Locate the cell with the specified text and output its [x, y] center coordinate. 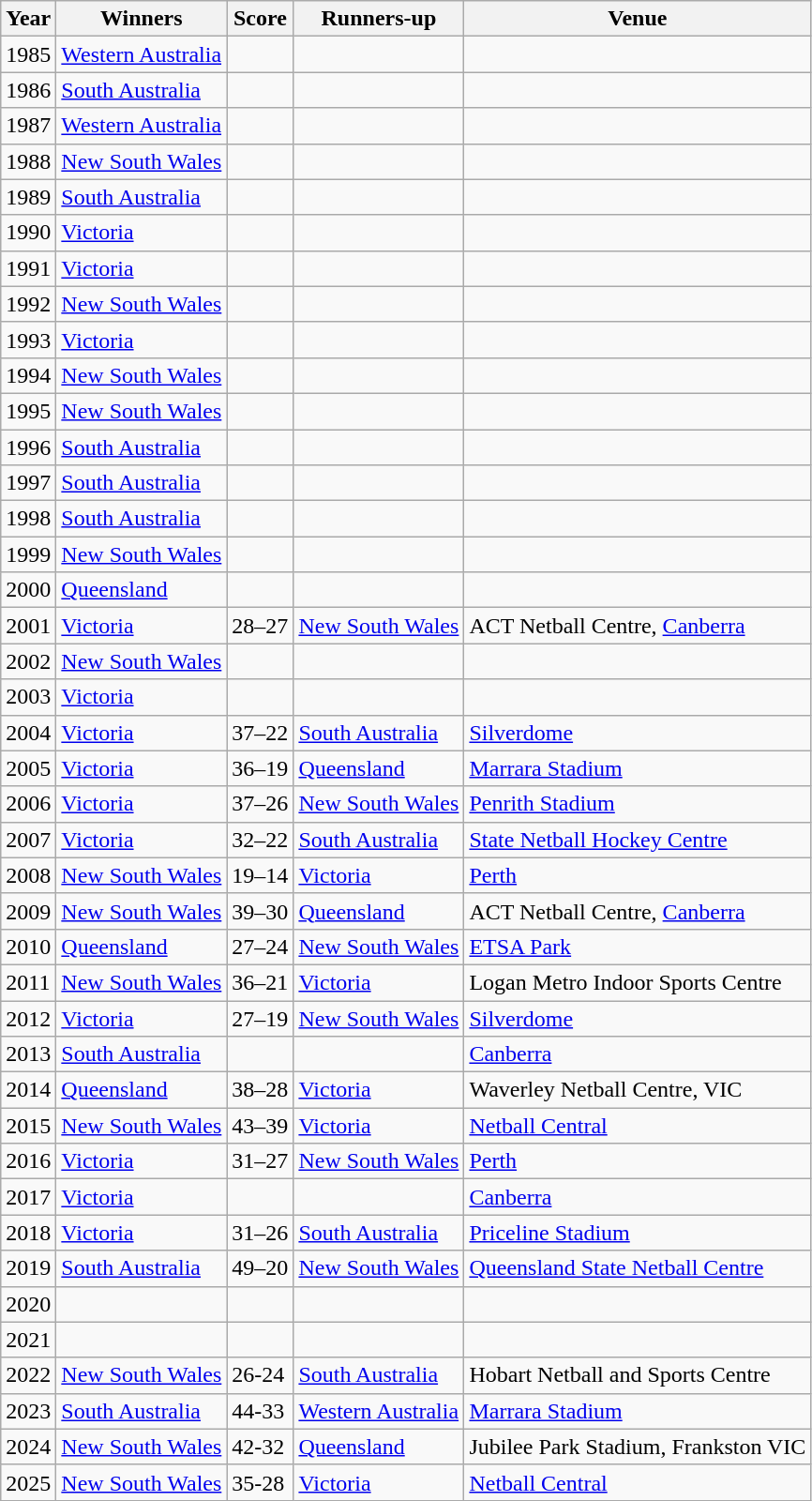
Year [28, 19]
2025 [28, 1482]
1995 [28, 411]
1997 [28, 483]
Logan Metro Indoor Sports Centre [638, 982]
1986 [28, 90]
2003 [28, 697]
1989 [28, 197]
39–30 [261, 911]
2022 [28, 1375]
ETSA Park [638, 947]
31–27 [261, 1161]
1987 [28, 126]
1996 [28, 447]
2008 [28, 875]
1991 [28, 268]
35-28 [261, 1482]
1994 [28, 375]
2018 [28, 1233]
19–14 [261, 875]
Runners-up [379, 19]
2012 [28, 1018]
1993 [28, 340]
2015 [28, 1126]
1992 [28, 304]
2019 [28, 1268]
36–21 [261, 982]
Winners [142, 19]
2024 [28, 1447]
2011 [28, 982]
27–24 [261, 947]
43–39 [261, 1126]
2006 [28, 804]
2000 [28, 590]
Penrith Stadium [638, 804]
2016 [28, 1161]
Venue [638, 19]
Queensland State Netball Centre [638, 1268]
1999 [28, 554]
Waverley Netball Centre, VIC [638, 1090]
2002 [28, 661]
2001 [28, 626]
36–19 [261, 768]
32–22 [261, 840]
2005 [28, 768]
42-32 [261, 1447]
2010 [28, 947]
26-24 [261, 1375]
2007 [28, 840]
37–26 [261, 804]
Hobart Netball and Sports Centre [638, 1375]
2021 [28, 1340]
1990 [28, 233]
2017 [28, 1197]
2009 [28, 911]
44-33 [261, 1411]
Priceline Stadium [638, 1233]
2020 [28, 1304]
State Netball Hockey Centre [638, 840]
31–26 [261, 1233]
49–20 [261, 1268]
1985 [28, 54]
38–28 [261, 1090]
2004 [28, 733]
2014 [28, 1090]
Score [261, 19]
2023 [28, 1411]
Jubilee Park Stadium, Frankston VIC [638, 1447]
2013 [28, 1054]
1998 [28, 519]
37–22 [261, 733]
28–27 [261, 626]
27–19 [261, 1018]
1988 [28, 161]
